Extract the (X, Y) coordinate from the center of the cell holding the provided text.  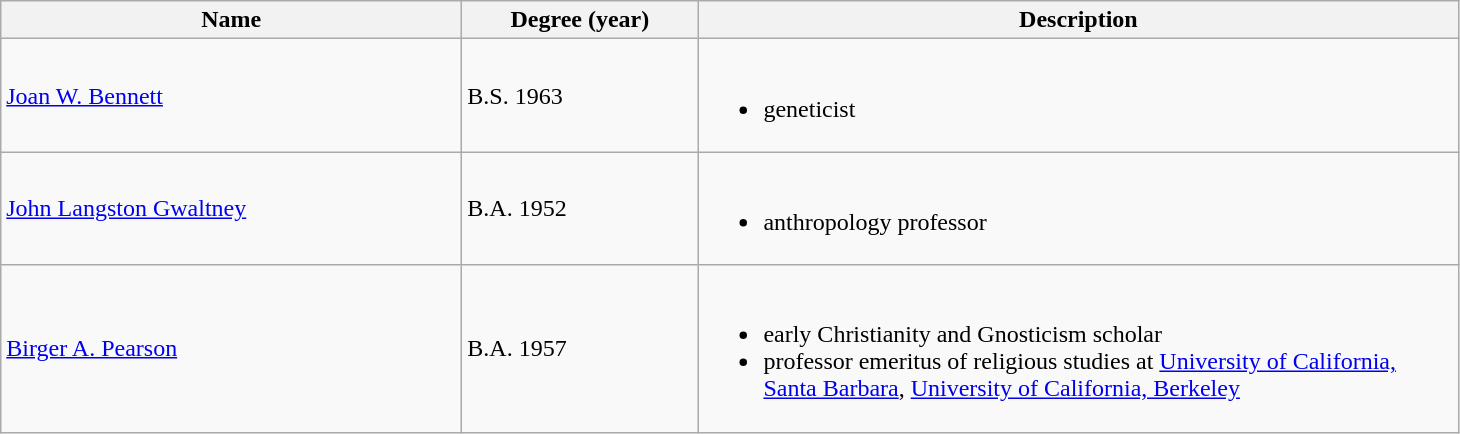
B.S. 1963 (580, 96)
Description (1078, 20)
B.A. 1952 (580, 208)
geneticist (1078, 96)
Degree (year) (580, 20)
Name (232, 20)
B.A. 1957 (580, 348)
John Langston Gwaltney (232, 208)
Birger A. Pearson (232, 348)
Joan W. Bennett (232, 96)
anthropology professor (1078, 208)
